From the cell containing the given text, extract its center point as [x, y] coordinate. 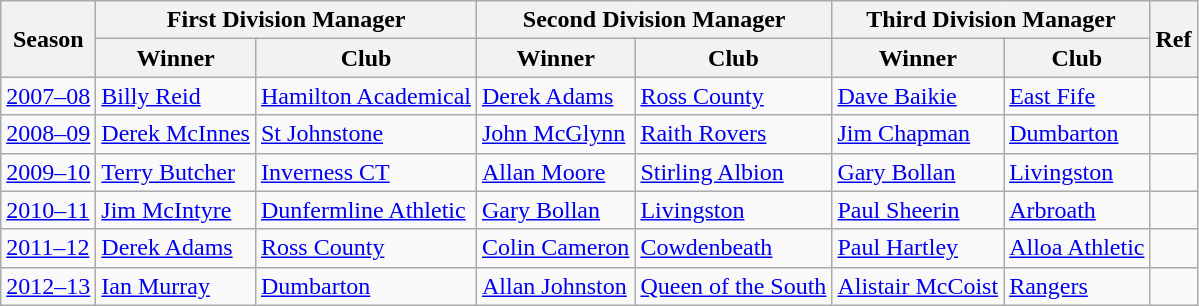
Raith Rovers [734, 134]
Hamilton Academical [366, 96]
Alistair McCoist [918, 286]
Second Division Manager [654, 20]
Jim Chapman [918, 134]
2011–12 [48, 248]
St Johnstone [366, 134]
Arbroath [1077, 210]
2009–10 [48, 172]
Third Division Manager [991, 20]
2008–09 [48, 134]
First Division Manager [286, 20]
East Fife [1077, 96]
Paul Hartley [918, 248]
Jim McIntyre [176, 210]
Terry Butcher [176, 172]
Dave Baikie [918, 96]
2010–11 [48, 210]
Alloa Athletic [1077, 248]
Allan Johnston [555, 286]
Season [48, 39]
Stirling Albion [734, 172]
John McGlynn [555, 134]
2007–08 [48, 96]
Rangers [1077, 286]
Inverness CT [366, 172]
Dunfermline Athletic [366, 210]
Allan Moore [555, 172]
Colin Cameron [555, 248]
Paul Sheerin [918, 210]
Ian Murray [176, 286]
Queen of the South [734, 286]
Billy Reid [176, 96]
Cowdenbeath [734, 248]
Derek McInnes [176, 134]
Ref [1174, 39]
2012–13 [48, 286]
